For the text-containing cell, return its midpoint in [x, y] coordinate format. 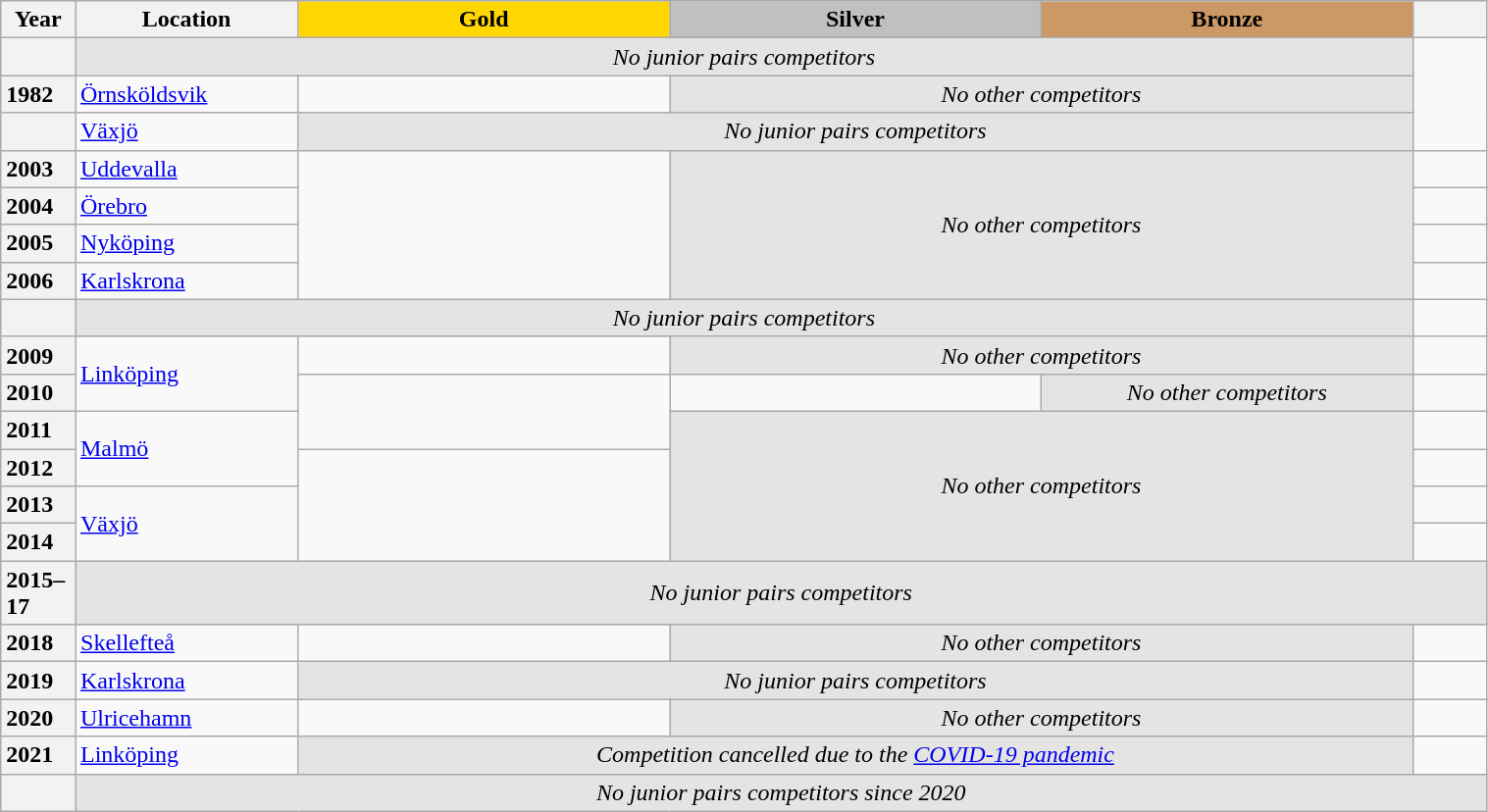
Competition cancelled due to the COVID-19 pandemic [855, 755]
Örnsköldsvik [186, 94]
Nyköping [186, 243]
1982 [38, 94]
Silver [855, 20]
Location [186, 20]
2005 [38, 243]
No junior pairs competitors since 2020 [781, 792]
Ulricehamn [186, 718]
2011 [38, 430]
Year [38, 20]
2015–17 [38, 592]
2019 [38, 681]
Örebro [186, 206]
Malmö [186, 448]
2012 [38, 468]
2013 [38, 505]
Bronze [1226, 20]
2009 [38, 355]
Skellefteå [186, 643]
2014 [38, 542]
2004 [38, 206]
Gold [485, 20]
2021 [38, 755]
2010 [38, 392]
2018 [38, 643]
2003 [38, 169]
2020 [38, 718]
Uddevalla [186, 169]
2006 [38, 280]
